Return [X, Y] of the center of cell containing provided text 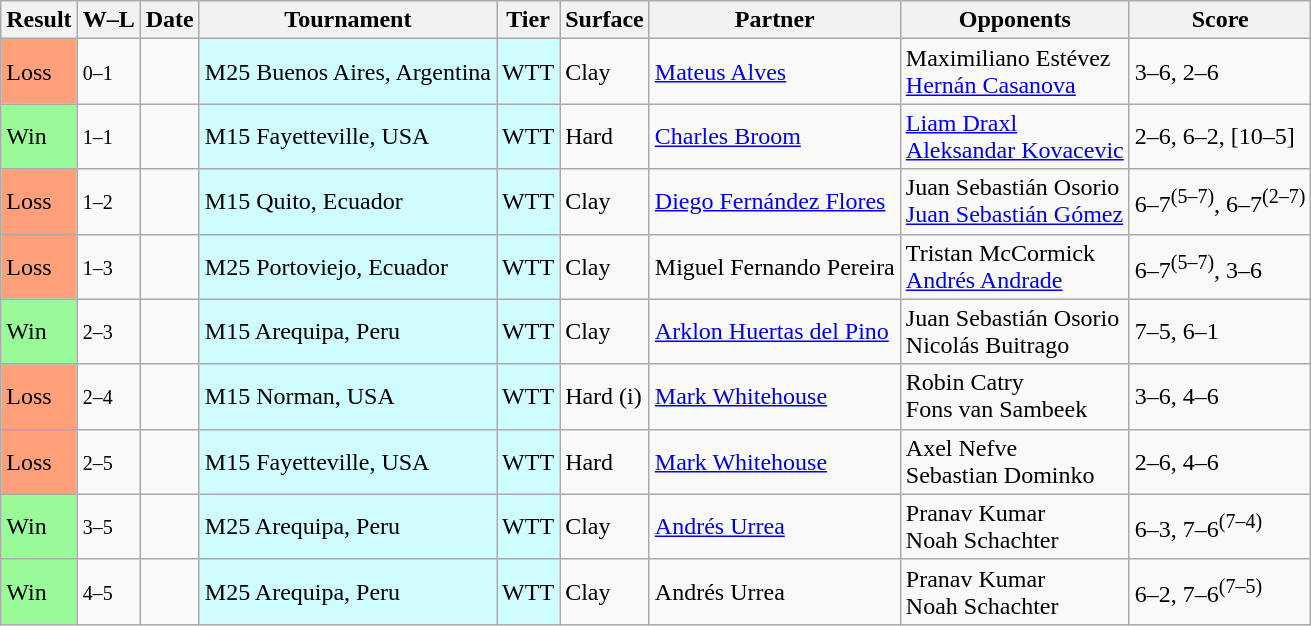
Mateus Alves [774, 72]
Surface [605, 20]
4–5 [108, 592]
Maximiliano Estévez Hernán Casanova [1014, 72]
2–6, 6–2, [10–5] [1220, 136]
M15 Norman, USA [348, 396]
2–4 [108, 396]
Charles Broom [774, 136]
1–3 [108, 266]
2–6, 4–6 [1220, 462]
Axel Nefve Sebastian Dominko [1014, 462]
W–L [108, 20]
2–5 [108, 462]
Score [1220, 20]
6–2, 7–6(7–5) [1220, 592]
6–7(5–7), 3–6 [1220, 266]
0–1 [108, 72]
Hard (i) [605, 396]
1–2 [108, 202]
Result [39, 20]
M25 Buenos Aires, Argentina [348, 72]
Partner [774, 20]
Tristan McCormick Andrés Andrade [1014, 266]
3–6, 2–6 [1220, 72]
Juan Sebastián Osorio Juan Sebastián Gómez [1014, 202]
2–3 [108, 332]
Miguel Fernando Pereira [774, 266]
Arklon Huertas del Pino [774, 332]
Date [170, 20]
M15 Arequipa, Peru [348, 332]
1–1 [108, 136]
M25 Portoviejo, Ecuador [348, 266]
Liam Draxl Aleksandar Kovacevic [1014, 136]
3–6, 4–6 [1220, 396]
7–5, 6–1 [1220, 332]
Tier [528, 20]
Opponents [1014, 20]
6–3, 7–6(7–4) [1220, 526]
M15 Quito, Ecuador [348, 202]
Robin Catry Fons van Sambeek [1014, 396]
Tournament [348, 20]
3–5 [108, 526]
6–7(5–7), 6–7(2–7) [1220, 202]
Juan Sebastián Osorio Nicolás Buitrago [1014, 332]
Diego Fernández Flores [774, 202]
